For the text-containing cell, return its midpoint in (x, y) coordinate format. 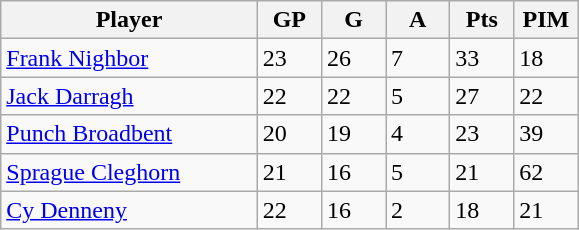
A (418, 20)
20 (289, 134)
Frank Nighbor (130, 58)
62 (546, 172)
G (353, 20)
33 (482, 58)
27 (482, 96)
GP (289, 20)
Punch Broadbent (130, 134)
PIM (546, 20)
7 (418, 58)
Cy Denneny (130, 210)
Sprague Cleghorn (130, 172)
Jack Darragh (130, 96)
Player (130, 20)
26 (353, 58)
4 (418, 134)
19 (353, 134)
39 (546, 134)
2 (418, 210)
Pts (482, 20)
